Identify which cell holds the provided text, then report its [x, y] central coordinate. 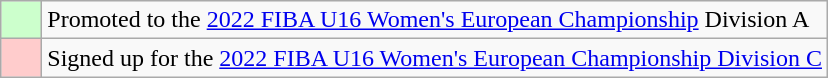
Promoted to the 2022 FIBA U16 Women's European Championship Division A [435, 20]
Signed up for the 2022 FIBA U16 Women's European Championship Division C [435, 58]
